Identify which cell holds the provided text, then report its [x, y] central coordinate. 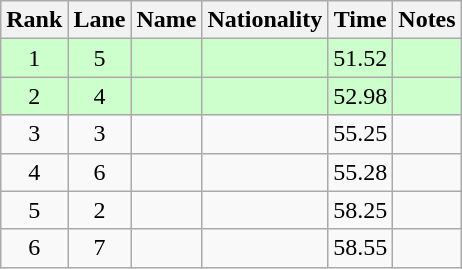
1 [34, 58]
Time [360, 20]
52.98 [360, 96]
58.25 [360, 210]
55.25 [360, 134]
Rank [34, 20]
58.55 [360, 248]
Name [166, 20]
Lane [100, 20]
Nationality [265, 20]
Notes [427, 20]
7 [100, 248]
51.52 [360, 58]
55.28 [360, 172]
